Find where the given text appears and provide that cell's center as [x, y] coordinate. 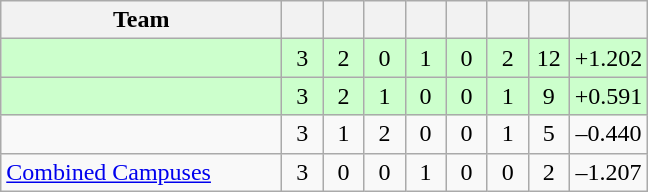
12 [548, 58]
–1.207 [608, 172]
–0.440 [608, 134]
Combined Campuses [142, 172]
+1.202 [608, 58]
Team [142, 20]
5 [548, 134]
9 [548, 96]
+0.591 [608, 96]
